Locate the cell with the specified text and output its (X, Y) center coordinate. 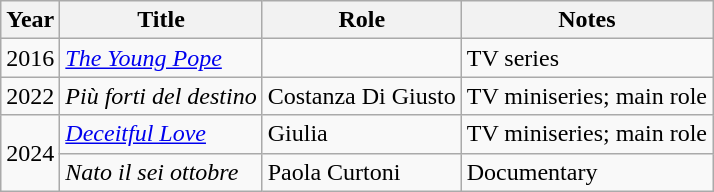
Documentary (586, 172)
2024 (30, 153)
Title (161, 20)
Paola Curtoni (362, 172)
Year (30, 20)
Role (362, 20)
Più forti del destino (161, 96)
TV series (586, 58)
Deceitful Love (161, 134)
Nato il sei ottobre (161, 172)
Giulia (362, 134)
Costanza Di Giusto (362, 96)
2022 (30, 96)
2016 (30, 58)
The Young Pope (161, 58)
Notes (586, 20)
